Search for the cell housing the specified text and yield its [x, y] center coordinate. 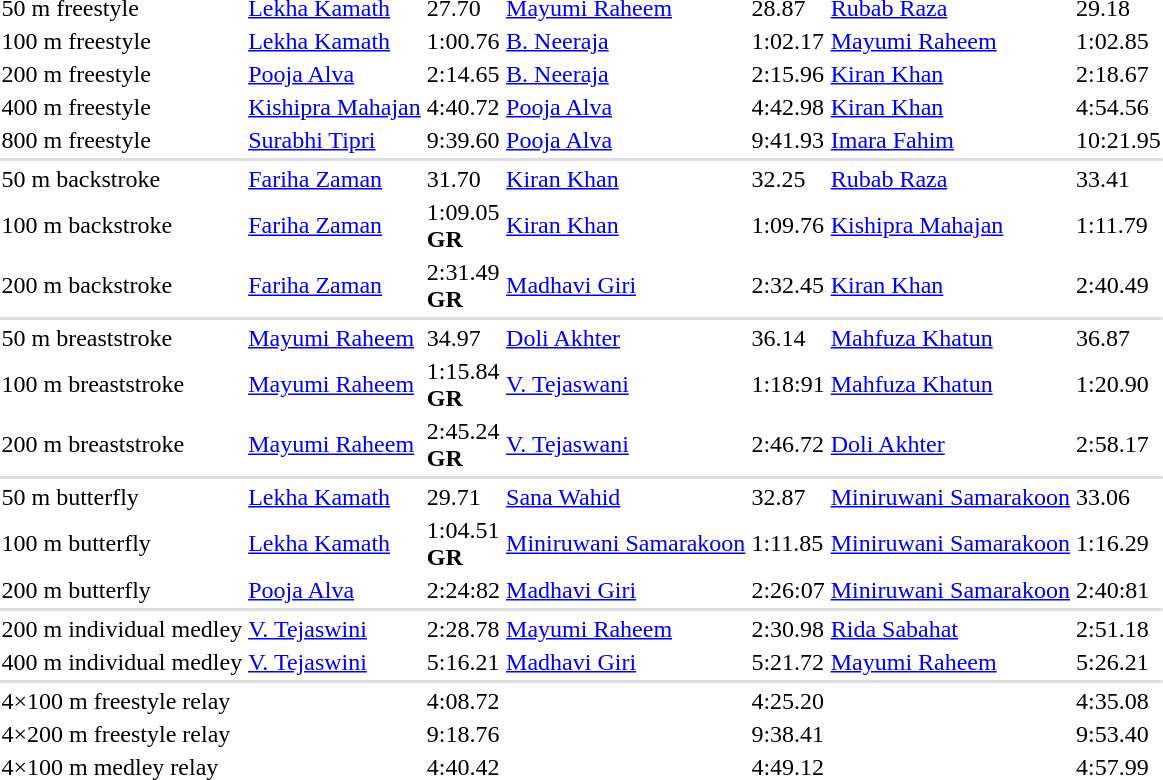
1:16.29 [1119, 544]
200 m freestyle [122, 74]
50 m breaststroke [122, 338]
32.25 [788, 179]
200 m butterfly [122, 590]
1:02.85 [1119, 41]
36.87 [1119, 338]
1:09.05 GR [463, 226]
1:15.84 GR [463, 384]
4:42.98 [788, 107]
Rubab Raza [950, 179]
100 m backstroke [122, 226]
9:41.93 [788, 140]
4:54.56 [1119, 107]
1:00.76 [463, 41]
2:31.49 GR [463, 286]
5:26.21 [1119, 662]
4:25.20 [788, 701]
50 m butterfly [122, 497]
100 m butterfly [122, 544]
200 m breaststroke [122, 444]
29.71 [463, 497]
100 m breaststroke [122, 384]
32.87 [788, 497]
Sana Wahid [626, 497]
1:11.85 [788, 544]
1:04.51 GR [463, 544]
100 m freestyle [122, 41]
4×200 m freestyle relay [122, 734]
9:18.76 [463, 734]
400 m individual medley [122, 662]
200 m backstroke [122, 286]
2:40:81 [1119, 590]
5:21.72 [788, 662]
200 m individual medley [122, 629]
31.70 [463, 179]
2:14.65 [463, 74]
2:30.98 [788, 629]
9:53.40 [1119, 734]
800 m freestyle [122, 140]
4×100 m freestyle relay [122, 701]
Imara Fahim [950, 140]
2:18.67 [1119, 74]
4:35.08 [1119, 701]
2:40.49 [1119, 286]
2:24:82 [463, 590]
1:18:91 [788, 384]
2:26:07 [788, 590]
4:08.72 [463, 701]
1:09.76 [788, 226]
1:02.17 [788, 41]
33.41 [1119, 179]
Surabhi Tipri [335, 140]
2:46.72 [788, 444]
2:15.96 [788, 74]
1:11.79 [1119, 226]
5:16.21 [463, 662]
36.14 [788, 338]
50 m backstroke [122, 179]
400 m freestyle [122, 107]
2:32.45 [788, 286]
9:38.41 [788, 734]
2:58.17 [1119, 444]
33.06 [1119, 497]
1:20.90 [1119, 384]
2:28.78 [463, 629]
2:45.24 GR [463, 444]
34.97 [463, 338]
2:51.18 [1119, 629]
9:39.60 [463, 140]
10:21.95 [1119, 140]
Rida Sabahat [950, 629]
4:40.72 [463, 107]
